Determine the (x, y) coordinate at the center of the cell enclosing the given text.  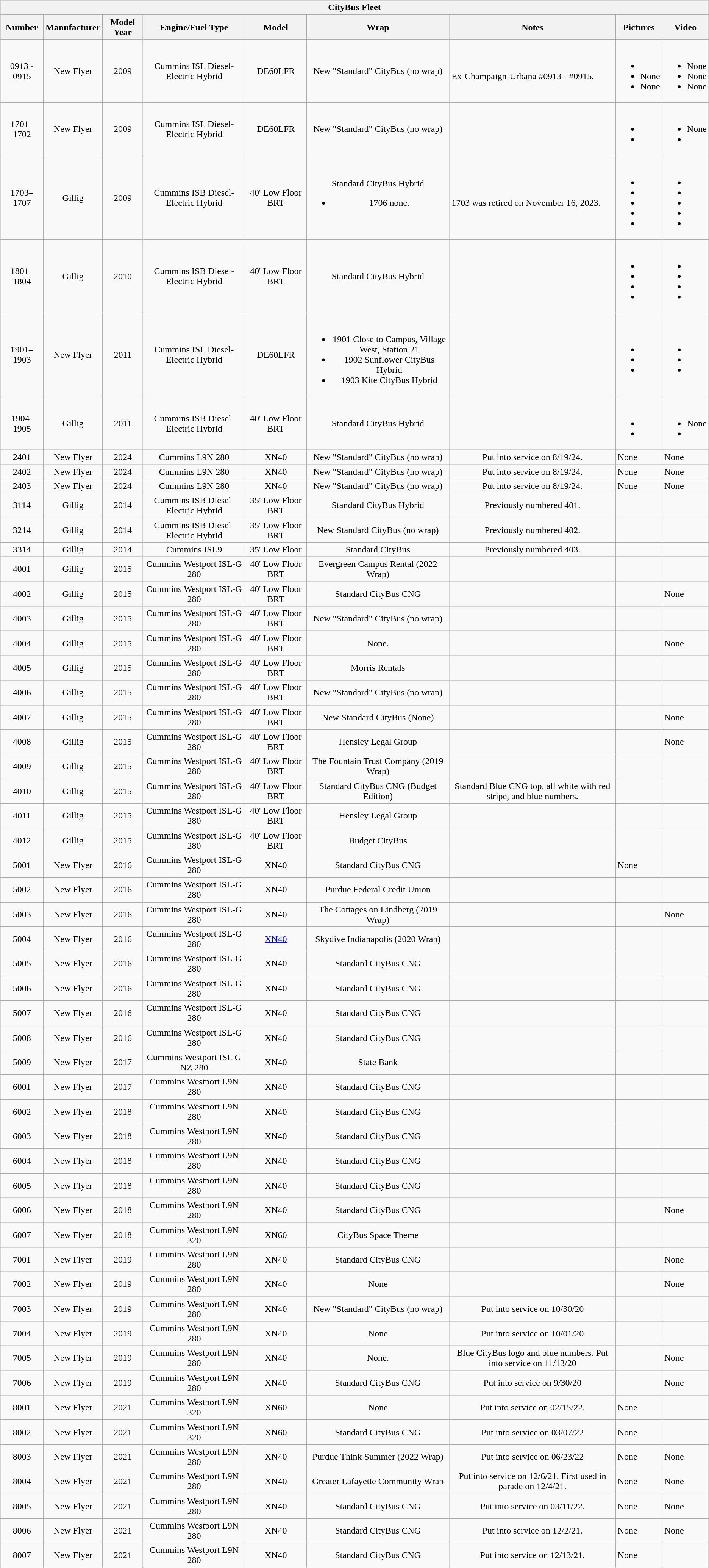
1703 was retired on November 16, 2023. (533, 198)
CityBus Space Theme (378, 1235)
8003 (22, 1457)
6001 (22, 1087)
Previously numbered 403. (533, 550)
Ex-Champaign-Urbana #0913 - #0915. (533, 71)
5002 (22, 890)
7003 (22, 1309)
5008 (22, 1038)
The Fountain Trust Company (2019 Wrap) (378, 766)
4004 (22, 643)
Put into service on 12/2/21. (533, 1531)
1901–1903 (22, 355)
1701–1702 (22, 129)
8001 (22, 1407)
4007 (22, 717)
8006 (22, 1531)
Notes (533, 27)
Blue CityBus logo and blue numbers. Put into service on 11/13/20 (533, 1358)
Model Year (123, 27)
Put into service on 12/13/21. (533, 1555)
Manufacturer (73, 27)
Standard Blue CNG top, all white with red stripe, and blue numbers. (533, 791)
6004 (22, 1161)
CityBus Fleet (354, 8)
3114 (22, 505)
1901 Close to Campus, Village West, Station 211902 Sunflower CityBus Hybrid1903 Kite CityBus Hybrid (378, 355)
0913 - 0915 (22, 71)
Wrap (378, 27)
4012 (22, 840)
New Standard CityBus (no wrap) (378, 530)
4001 (22, 569)
NoneNone (639, 71)
Model (276, 27)
7001 (22, 1260)
7005 (22, 1358)
4011 (22, 815)
Morris Rentals (378, 668)
4006 (22, 693)
NoneNoneNone (686, 71)
6007 (22, 1235)
4003 (22, 618)
Engine/Fuel Type (194, 27)
1703–1707 (22, 198)
Standard CityBus Hybrid1706 none. (378, 198)
4008 (22, 742)
Standard CityBus CNG (Budget Edition) (378, 791)
1904-1905 (22, 423)
Purdue Federal Credit Union (378, 890)
The Cottages on Lindberg (2019 Wrap) (378, 914)
Skydive Indianapolis (2020 Wrap) (378, 939)
5006 (22, 988)
7006 (22, 1383)
Greater Lafayette Community Wrap (378, 1482)
Evergreen Campus Rental (2022 Wrap) (378, 569)
State Bank (378, 1063)
4002 (22, 594)
Put into service on 9/30/20 (533, 1383)
5005 (22, 964)
8004 (22, 1482)
2402 (22, 471)
2403 (22, 486)
2401 (22, 457)
4009 (22, 766)
5004 (22, 939)
Previously numbered 401. (533, 505)
6006 (22, 1210)
3314 (22, 550)
8002 (22, 1432)
3214 (22, 530)
5009 (22, 1063)
New Standard CityBus (None) (378, 717)
6003 (22, 1136)
Put into service on 03/11/22. (533, 1506)
1801–1804 (22, 276)
Video (686, 27)
Standard CityBus (378, 550)
35' Low Floor (276, 550)
Pictures (639, 27)
6005 (22, 1185)
7002 (22, 1284)
Cummins Westport ISL G NZ 280 (194, 1063)
4010 (22, 791)
Previously numbered 402. (533, 530)
Put into service on 10/30/20 (533, 1309)
5003 (22, 914)
Put into service on 10/01/20 (533, 1334)
8005 (22, 1506)
Put into service on 12/6/21. First used in parade on 12/4/21. (533, 1482)
Put into service on 02/15/22. (533, 1407)
Put into service on 03/07/22 (533, 1432)
7004 (22, 1334)
Budget CityBus (378, 840)
5001 (22, 865)
Cummins ISL9 (194, 550)
5007 (22, 1013)
Put into service on 06/23/22 (533, 1457)
4005 (22, 668)
2010 (123, 276)
8007 (22, 1555)
Number (22, 27)
Purdue Think Summer (2022 Wrap) (378, 1457)
6002 (22, 1112)
